Return (X, Y) of the center of cell containing provided text 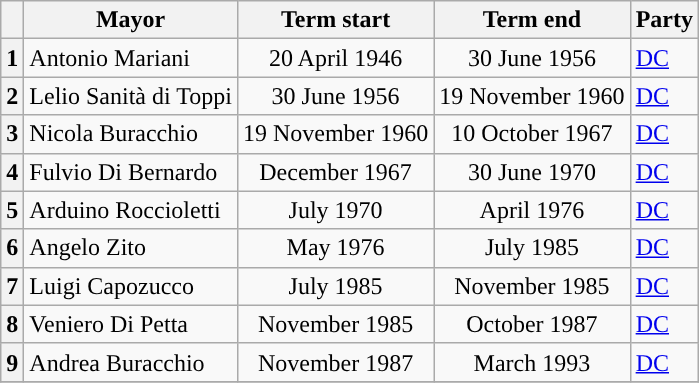
December 1967 (335, 172)
5 (12, 210)
2 (12, 96)
October 1987 (532, 324)
Term start (335, 20)
Veniero Di Petta (131, 324)
Nicola Buracchio (131, 134)
Fulvio Di Bernardo (131, 172)
6 (12, 248)
Arduino Roccioletti (131, 210)
November 1987 (335, 362)
July 1970 (335, 210)
March 1993 (532, 362)
Party (664, 20)
7 (12, 286)
9 (12, 362)
4 (12, 172)
20 April 1946 (335, 58)
Luigi Capozucco (131, 286)
3 (12, 134)
1 (12, 58)
30 June 1970 (532, 172)
Lelio Sanità di Toppi (131, 96)
Angelo Zito (131, 248)
Antonio Mariani (131, 58)
Andrea Buracchio (131, 362)
8 (12, 324)
May 1976 (335, 248)
Mayor (131, 20)
10 October 1967 (532, 134)
April 1976 (532, 210)
Term end (532, 20)
